Detect which cell encompasses the target text, then output its (X, Y) center coordinate. 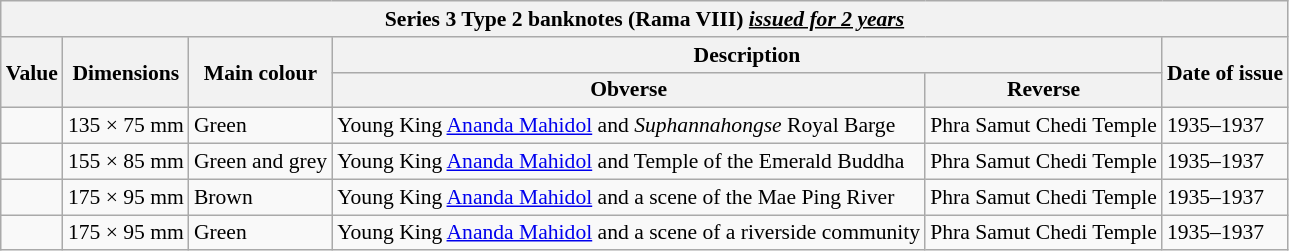
Obverse (628, 90)
Young King Ananda Mahidol and a scene of a riverside community (628, 233)
Young King Ananda Mahidol and Suphannahongse Royal Barge (628, 126)
Green and grey (260, 162)
135 × 75 mm (126, 126)
155 × 85 mm (126, 162)
Young King Ananda Mahidol and Temple of the Emerald Buddha (628, 162)
Dimensions (126, 72)
Date of issue (1225, 72)
Description (747, 55)
Series 3 Type 2 banknotes (Rama VIII) issued for 2 years (645, 19)
Brown (260, 197)
Reverse (1044, 90)
Young King Ananda Mahidol and a scene of the Mae Ping River (628, 197)
Value (32, 72)
Main colour (260, 72)
